Output the (x, y) coordinate of the center of the cell containing the given text.  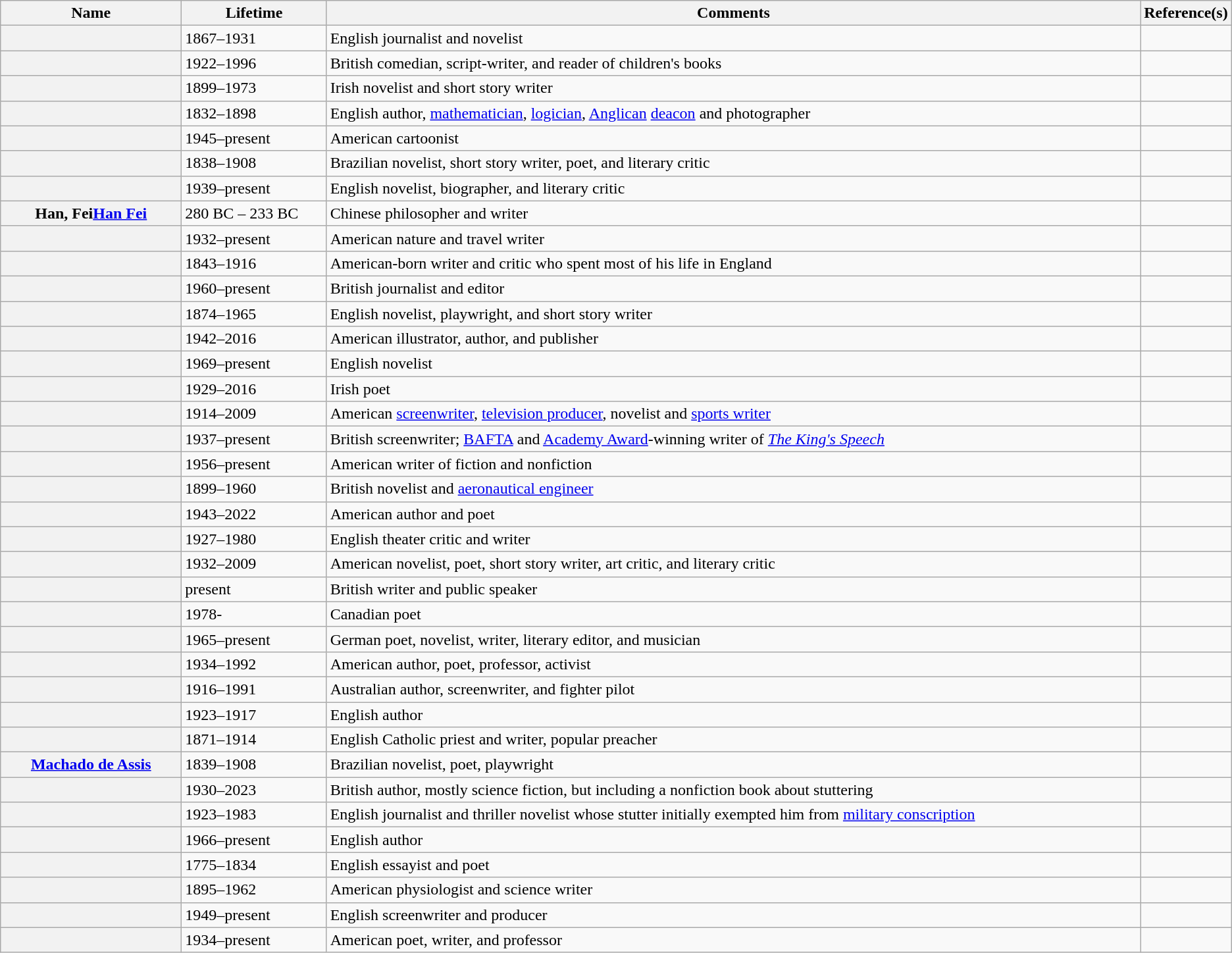
British novelist and aeronautical engineer (733, 489)
Lifetime (254, 13)
Brazilian novelist, poet, playwright (733, 765)
1923–1917 (254, 714)
British screenwriter; BAFTA and Academy Award-winning writer of The King's Speech (733, 439)
1922–1996 (254, 63)
Irish poet (733, 389)
English journalist and novelist (733, 38)
English theater critic and writer (733, 539)
American-born writer and critic who spent most of his life in England (733, 263)
English screenwriter and producer (733, 915)
American writer of fiction and nonfiction (733, 464)
British comedian, script-writer, and reader of children's books (733, 63)
1930–2023 (254, 790)
German poet, novelist, writer, literary editor, and musician (733, 639)
1956–present (254, 464)
English Catholic priest and writer, popular preacher (733, 740)
Australian author, screenwriter, and fighter pilot (733, 689)
Canadian poet (733, 614)
English novelist, biographer, and literary critic (733, 188)
present (254, 589)
1969–present (254, 364)
American cartoonist (733, 138)
1939–present (254, 188)
1965–present (254, 639)
1899–1973 (254, 88)
British author, mostly science fiction, but including a nonfiction book about stuttering (733, 790)
Reference(s) (1186, 13)
1942–2016 (254, 339)
1895–1962 (254, 890)
1966–present (254, 840)
1929–2016 (254, 389)
Chinese philosopher and writer (733, 213)
1949–present (254, 915)
English novelist, playwright, and short story writer (733, 314)
1916–1991 (254, 689)
1874–1965 (254, 314)
1978- (254, 614)
1932–2009 (254, 564)
English author, mathematician, logician, Anglican deacon and photographer (733, 113)
1923–1983 (254, 815)
1932–present (254, 238)
Han, FeiHan Fei (91, 213)
English journalist and thriller novelist whose stutter initially exempted him from military conscription (733, 815)
1945–present (254, 138)
1871–1914 (254, 740)
American novelist, poet, short story writer, art critic, and literary critic (733, 564)
280 BC – 233 BC (254, 213)
1914–2009 (254, 414)
1775–1834 (254, 865)
1927–1980 (254, 539)
Name (91, 13)
Brazilian novelist, short story writer, poet, and literary critic (733, 163)
1934–1992 (254, 664)
American author, poet, professor, activist (733, 664)
American poet, writer, and professor (733, 940)
1843–1916 (254, 263)
English essayist and poet (733, 865)
1960–present (254, 288)
American nature and travel writer (733, 238)
American author and poet (733, 514)
English novelist (733, 364)
1899–1960 (254, 489)
American physiologist and science writer (733, 890)
British journalist and editor (733, 288)
1839–1908 (254, 765)
Comments (733, 13)
Irish novelist and short story writer (733, 88)
1832–1898 (254, 113)
American screenwriter, television producer, novelist and sports writer (733, 414)
1838–1908 (254, 163)
1867–1931 (254, 38)
1937–present (254, 439)
1943–2022 (254, 514)
American illustrator, author, and publisher (733, 339)
Machado de Assis (91, 765)
British writer and public speaker (733, 589)
1934–present (254, 940)
